Output the [x, y] coordinate of the center of the cell containing the given text.  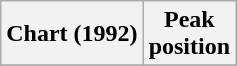
Chart (1992) [72, 34]
Peakposition [189, 34]
